Identify which cell holds the provided text, then report its (x, y) central coordinate. 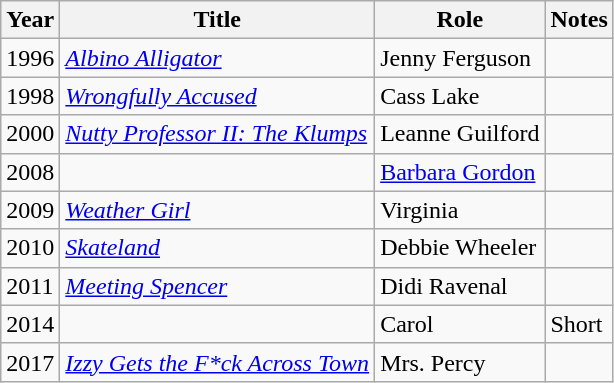
Didi Ravenal (460, 286)
Year (30, 20)
Jenny Ferguson (460, 58)
2014 (30, 324)
Role (460, 20)
Weather Girl (218, 210)
2008 (30, 172)
Mrs. Percy (460, 362)
Notes (579, 20)
1998 (30, 96)
Wrongfully Accused (218, 96)
Skateland (218, 248)
Nutty Professor II: The Klumps (218, 134)
Izzy Gets the F*ck Across Town (218, 362)
Meeting Spencer (218, 286)
Title (218, 20)
Carol (460, 324)
Cass Lake (460, 96)
Leanne Guilford (460, 134)
2011 (30, 286)
1996 (30, 58)
2009 (30, 210)
Albino Alligator (218, 58)
2010 (30, 248)
Debbie Wheeler (460, 248)
2017 (30, 362)
Virginia (460, 210)
Short (579, 324)
Barbara Gordon (460, 172)
2000 (30, 134)
